Capture the cell that displays the provided text and extract its [X, Y] central coordinate. 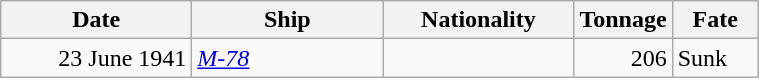
Ship [288, 20]
M-78 [288, 58]
Tonnage [623, 20]
Nationality [478, 20]
Sunk [715, 58]
Fate [715, 20]
206 [623, 58]
23 June 1941 [96, 58]
Date [96, 20]
